Identify which cell holds the provided text, then report its (x, y) central coordinate. 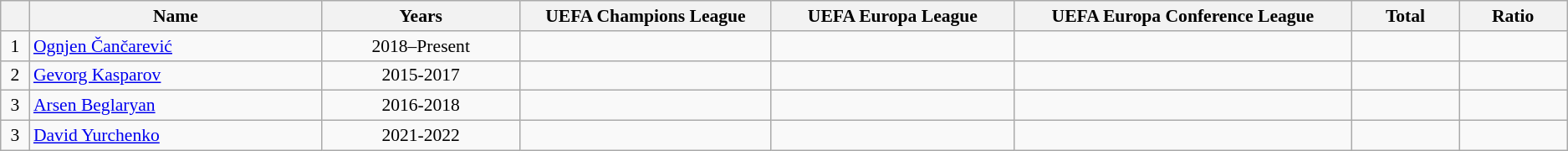
Ratio (1514, 16)
1 (15, 46)
Gevorg Kasparov (176, 75)
Name (176, 16)
Years (421, 16)
Total (1405, 16)
Ognjen Čančarević (176, 46)
UEFA Europa League (892, 16)
2015-2017 (421, 75)
2021-2022 (421, 136)
Arsen Beglaryan (176, 106)
2 (15, 75)
UEFA Europa Conference League (1182, 16)
UEFA Champions League (646, 16)
2018–Present (421, 46)
2016-2018 (421, 106)
David Yurchenko (176, 136)
